From the cell containing the given text, extract its center point as [x, y] coordinate. 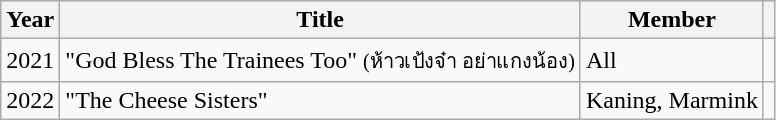
"God Bless The Trainees Too" (ห้าวเป้งจ๋า อย่าแกงน้อง) [320, 60]
2021 [30, 60]
Title [320, 20]
"The Cheese Sisters" [320, 100]
All [672, 60]
2022 [30, 100]
Kaning, Marmink [672, 100]
Year [30, 20]
Member [672, 20]
